Capture the cell that displays the provided text and extract its (X, Y) central coordinate. 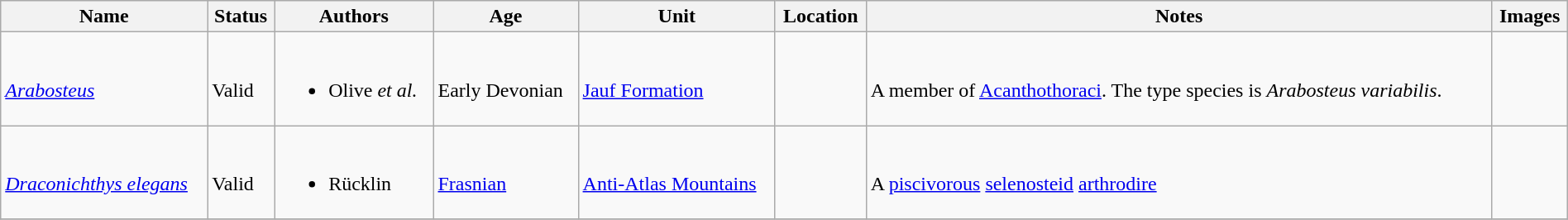
Notes (1179, 17)
Frasnian (506, 172)
A piscivorous selenosteid arthrodire (1179, 172)
Name (104, 17)
Anti-Atlas Mountains (676, 172)
A member of Acanthothoraci. The type species is Arabosteus variabilis. (1179, 79)
Arabosteus (104, 79)
Authors (354, 17)
Age (506, 17)
Unit (676, 17)
Draconichthys elegans (104, 172)
Rücklin (354, 172)
Images (1530, 17)
Olive et al. (354, 79)
Early Devonian (506, 79)
Status (241, 17)
Location (820, 17)
Jauf Formation (676, 79)
